Pinpoint the cell where the given text exists, returning its (X, Y) midpoint coordinate. 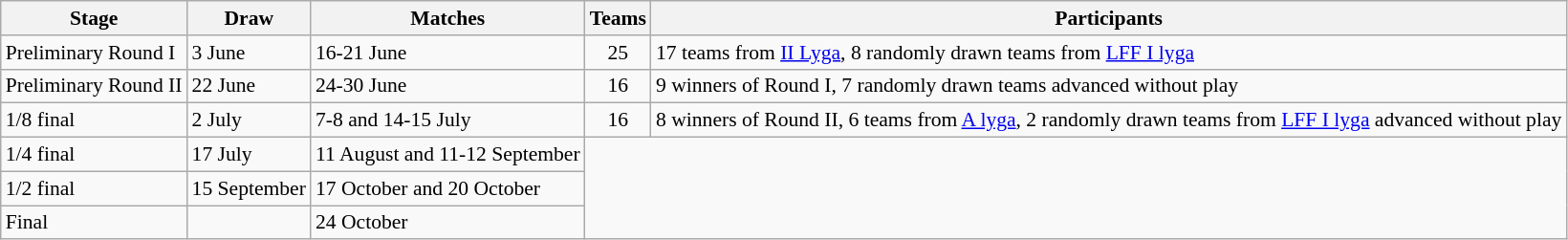
1/8 final (94, 120)
Stage (94, 18)
Final (94, 223)
16-21 June (447, 53)
7-8 and 14-15 July (447, 120)
24 October (447, 223)
1/2 final (94, 188)
Teams (618, 18)
15 September (249, 188)
Participants (1109, 18)
Matches (447, 18)
8 winners of Round II, 6 teams from A lyga, 2 randomly drawn teams from LFF I lyga advanced without play (1109, 120)
17 July (249, 155)
Preliminary Round II (94, 86)
11 August and 11-12 September (447, 155)
9 winners of Round I, 7 randomly drawn teams advanced without play (1109, 86)
Draw (249, 18)
22 June (249, 86)
25 (618, 53)
24-30 June (447, 86)
3 June (249, 53)
2 July (249, 120)
17 teams from II Lyga, 8 randomly drawn teams from LFF I lyga (1109, 53)
1/4 final (94, 155)
17 October and 20 October (447, 188)
Preliminary Round I (94, 53)
